Pinpoint the cell where the given text exists, returning its (X, Y) midpoint coordinate. 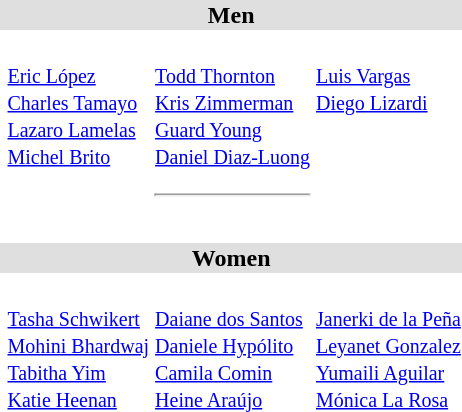
Eric LópezCharles TamayoLazaro LamelasMichel Brito (78, 102)
Men (231, 15)
Todd ThorntonKris ZimmermanGuard YoungDaniel Diaz-Luong (233, 102)
Women (231, 258)
